Extract the (x, y) coordinate from the center of the cell holding the provided text.  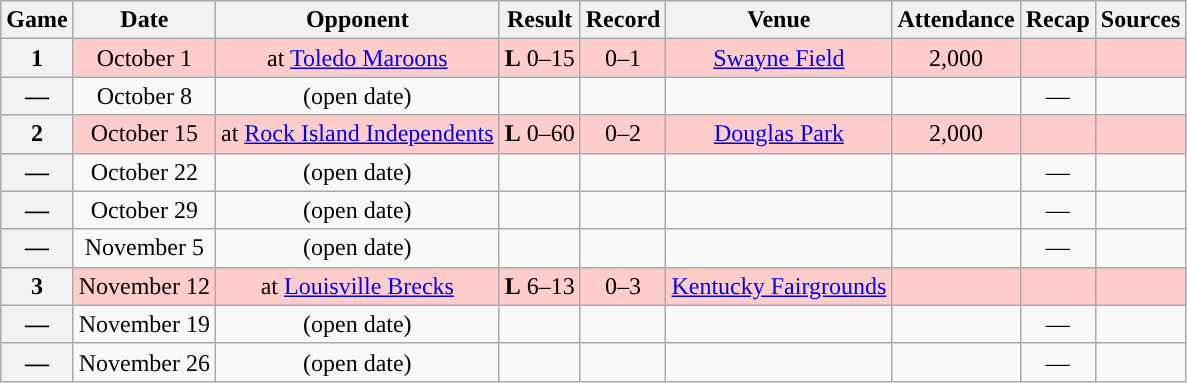
Recap (1058, 20)
0–3 (623, 286)
1 (37, 58)
October 15 (144, 134)
0–2 (623, 134)
November 5 (144, 248)
Record (623, 20)
at Rock Island Independents (357, 134)
November 12 (144, 286)
at Toledo Maroons (357, 58)
Sources (1140, 20)
November 26 (144, 362)
Opponent (357, 20)
October 29 (144, 210)
3 (37, 286)
L 6–13 (540, 286)
at Louisville Brecks (357, 286)
Date (144, 20)
Attendance (956, 20)
0–1 (623, 58)
October 8 (144, 96)
November 19 (144, 324)
L 0–60 (540, 134)
Kentucky Fairgrounds (779, 286)
2 (37, 134)
Game (37, 20)
L 0–15 (540, 58)
Swayne Field (779, 58)
Result (540, 20)
October 1 (144, 58)
Douglas Park (779, 134)
October 22 (144, 172)
Venue (779, 20)
